Pinpoint the cell where the given text exists, returning its [x, y] midpoint coordinate. 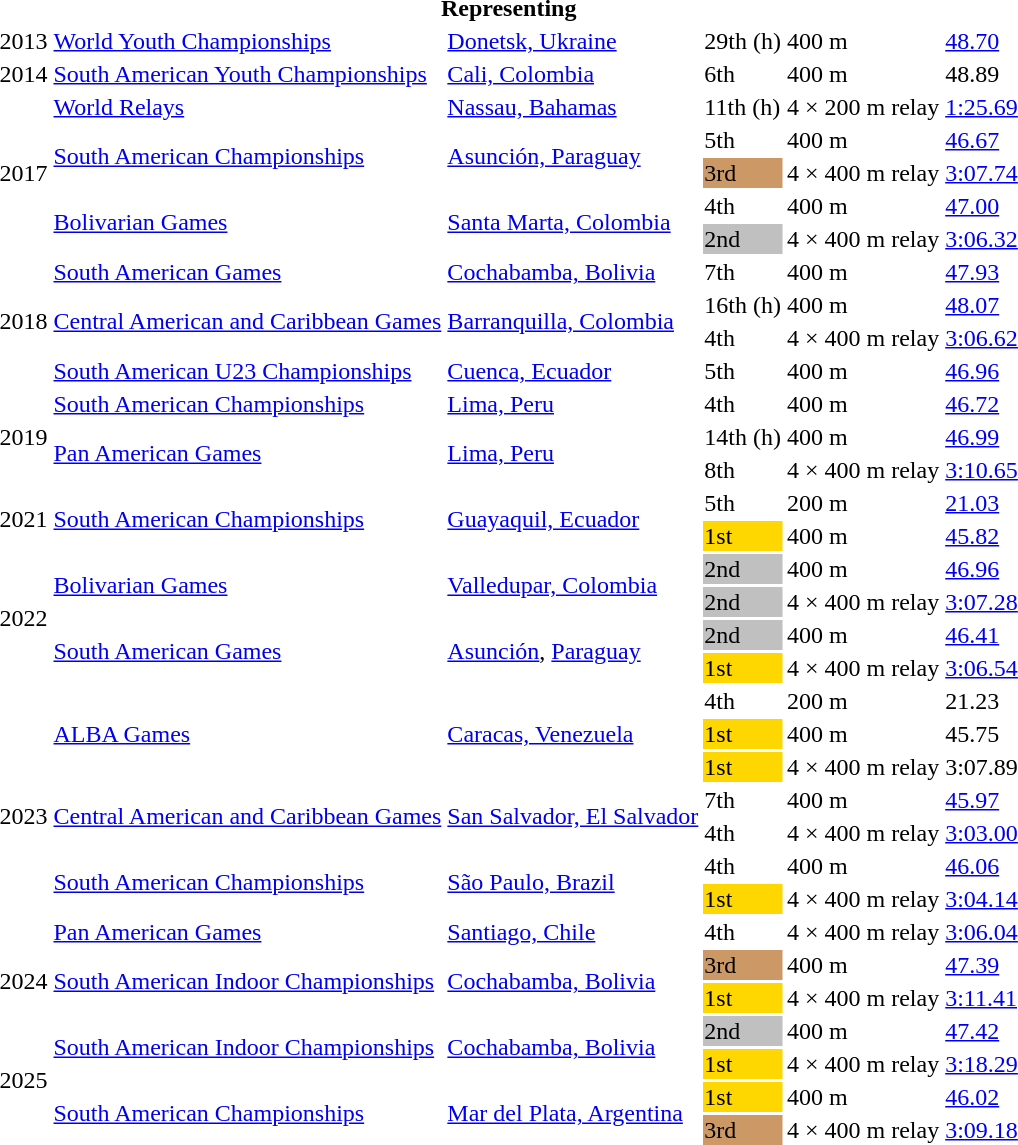
Caracas, Venezuela [573, 734]
11th (h) [743, 107]
World Relays [248, 107]
San Salvador, El Salvador [573, 816]
ALBA Games [248, 734]
14th (h) [743, 437]
São Paulo, Brazil [573, 882]
6th [743, 74]
South American U23 Championships [248, 371]
World Youth Championships [248, 41]
Mar del Plata, Argentina [573, 1114]
South American Youth Championships [248, 74]
29th (h) [743, 41]
16th (h) [743, 305]
Santa Marta, Colombia [573, 222]
Nassau, Bahamas [573, 107]
Cali, Colombia [573, 74]
Guayaquil, Ecuador [573, 520]
Donetsk, Ukraine [573, 41]
Valledupar, Colombia [573, 586]
8th [743, 470]
Santiago, Chile [573, 932]
Cuenca, Ecuador [573, 371]
Barranquilla, Colombia [573, 322]
4 × 200 m relay [864, 107]
